Find where the given text appears and provide that cell's center as [X, Y] coordinate. 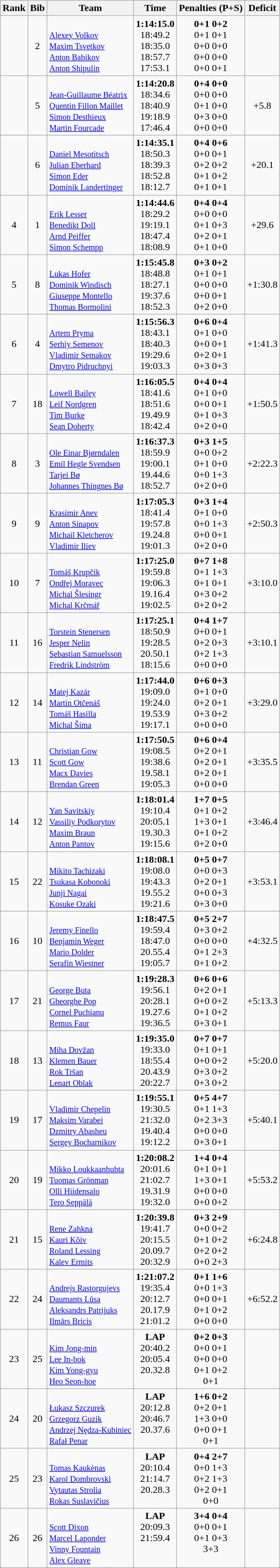
0+3 1+50+0 0+20+1 0+00+0 1+30+2 0+0 [210, 463]
+5:20.0 [262, 1060]
+3:10.1 [262, 642]
+6:52.2 [262, 1299]
0+3 0+20+1 0+10+0 0+00+0 0+10+2 0+0 [210, 284]
Vladimir ChepelinMaksim VarabeiDzmitry AbasheuSergey Bocharnikov [90, 1120]
0+4 2+70+0 1+30+2 1+30+2 0+10+0 [210, 1478]
Andrejs RastorgujevsDaumants LūsaAleksandrs PatrijuksIlmārs Bricis [90, 1299]
+3:35.5 [262, 762]
LAP20:10.421:14.720.28.3 [155, 1478]
1:14:20.818:34.618:40.919:18.917:46.4 [155, 105]
+1:41.3 [262, 344]
1+6 0+20+2 0+11+3 0+00+0 0+10+1 [210, 1418]
+5:13.3 [262, 1001]
Lowell BaileyLeif NordgrenTim BurkeSean Doherty [90, 404]
1:14:15.018:49.218:35.018:57.717:53.1 [155, 46]
1:17:44.019:09.019:24.019.53.919:17.1 [155, 702]
1:18:01.419:10.420:05.119.30.319:15.6 [155, 822]
1+4 0+40+1 0+11+3 0+10+0 0+00+0 0+2 [210, 1180]
1 [38, 225]
1:17:50.519:08.519:38.619.58.119:05.3 [155, 762]
Matej KazárMartin OtčenášTomáš HasillaMichal Šíma [90, 702]
LAP20:09.321:59.4 [155, 1538]
1:17:05.318:41.419:57.819.24.819:01.3 [155, 523]
Bib [38, 8]
1:19:55.119:30.521:32.019.40.419:12.2 [155, 1120]
Scott DixonMarcel LaponderVinny FountainAlex Gleave [90, 1538]
0+6 0+40+1 0+00+0 0+10+2 0+10+3 0+3 [210, 344]
LAP20:40.220:05.420.32.8 [155, 1359]
0+5 2+70+3 0+20+0 0+00+1 2+30+1 0+2 [210, 941]
0+3 2+90+0 0+20+1 0+20+2 0+20+0 2+3 [210, 1239]
0+6 0+40+2 0+10+2 0+10+2 0+10+0 0+0 [210, 762]
1:16:05.518:41.618:51.619.49.918:42.4 [155, 404]
0+4 0+00+0 0+00+1 0+00+3 0+00+0 0+0 [210, 105]
0+5 4+70+1 1+30+2 3+30+0 0+00+3 0+1 [210, 1120]
Penalties (P+S) [210, 8]
Artem PrymaSerhiy SemenovVladimir SemakovDmytro Pidruchnyi [90, 344]
Erik LesserBenedikt DollArnd PeifferSimon Schempp [90, 225]
George ButaGheorghe PopCornel PuchianuRemus Faur [90, 1001]
Alexey VolkovMaxim TsvetkovAnton BabikovAnton Shipulin [90, 46]
Mikko LoukkaanhuhtaTuomas GrönmanOlli HiidensaloTero Seppälä [90, 1180]
0+7 0+70+1 0+10+0 0+20+3 0+20+3 0+2 [210, 1060]
3 [38, 463]
1:21:07.219:35.420:12.720.17.921:01.2 [155, 1299]
+3:29.0 [262, 702]
Deficit [262, 8]
1:14:35.118:50.318:39.318:52.818:12.7 [155, 165]
0+2 0+30+0 0+10+0 0+00+1 0+20+1 [210, 1359]
+1:30.8 [262, 284]
+5.8 [262, 105]
+2:22.3 [262, 463]
0+1 1+60+0 1+30+0 0+10+1 0+20+0 0+0 [210, 1299]
Łukasz SzczurekGrzegorz GuzikAndrzej Nędza-KubiniecRafał Penar [90, 1418]
Tomas KaukėnasKarol DombrovskiVytautas StroliaRokas Suslavičius [90, 1478]
0+7 1+80+1 1+30+1 0+10+3 0+20+2 0+2 [210, 583]
Jeremy FinelloBenjamin WegerMario DolderSerafin Wiestner [90, 941]
+2:50.3 [262, 523]
Team [90, 8]
0+4 0+40+0 0+00+1 0+30+2 0+10+1 0+0 [210, 225]
0+4 0+40+1 0+00+0 0+10+1 0+30+2 0+0 [210, 404]
Jean-Guillaume BéatrixQuentin Fillon MailletSimon DesthieuxMartin Fourcade [90, 105]
0+1 0+20+1 0+10+0 0+00+0 0+00+0 0+1 [210, 46]
Kim Jong-minLee In-bokKim Yong-gyuHeo Seon-hoe [90, 1359]
Ole Einar BjørndalenEmil Hegle SvendsenTarjei BøJohannes Thingnes Bø [90, 463]
Lukas HoferDominik WindischGiuseppe MontelloThomas Bormolini [90, 284]
Daniel MesotitschJulian EberhardSimon EderDominik Landertinger [90, 165]
1:17:25.118:50.919:28.520.50.118:15.6 [155, 642]
Rank [14, 8]
+4:32.5 [262, 941]
Torstein StenersenJesper NelinSebastian SamuelssonFredrik Lindström [90, 642]
Miha DovžanKlemen BauerRok TršanLenart Oblak [90, 1060]
Tomáš KrupčíkOndřej MoravecMichal ŠlesingrMichal Krčmář [90, 583]
Krasimir AnevAnton SinapovMichail KletcherovVladimir Iliev [90, 523]
+5:40.1 [262, 1120]
Rene ZahknaKauri KõivRoland LessingKalev Ermits [90, 1239]
+1:50.5 [262, 404]
LAP20:12.820:46.720.37.6 [155, 1418]
2 [38, 46]
+20.1 [262, 165]
+6:24.8 [262, 1239]
0+4 0+60+0 0+10+2 0+20+1 0+20+1 0+1 [210, 165]
1:16:37.318:59.919:00.119.44.618:52.7 [155, 463]
1:15:45.818:48.818:27.119:37.618:52.3 [155, 284]
0+6 0+30+1 0+00+2 0+10+3 0+20+0 0+0 [210, 702]
0+3 1+40+1 0+00+0 1+30+0 0+10+2 0+0 [210, 523]
3+4 0+40+0 0+10+1 0+33+3 [210, 1538]
Time [155, 8]
+3:46.4 [262, 822]
1:14:44.618:29.219:19.118:47.418:08.9 [155, 225]
+29.6 [262, 225]
Christian GowScott GowMacx DaviesBrendan Green [90, 762]
1:18:47.519:59.418:47.020.55.419:05.7 [155, 941]
1:18:08.119:08.019:43.319.55.219:21.6 [155, 881]
1:19:28.319:56.120:28.119.27.619:36.5 [155, 1001]
Yan SavitskiyVassiliy PodkorytovMaxim BraunAnton Pantov [90, 822]
1:20:39.819:41.720:15.520.09.720:32.9 [155, 1239]
0+5 0+70+0 0+30+2 0+10+0 0+30+3 0+0 [210, 881]
+3:53.1 [262, 881]
1:19:35.019:33.018:55.420.43.920:22.7 [155, 1060]
0+6 0+60+2 0+10+0 0+20+1 0+20+3 0+1 [210, 1001]
+5:53.2 [262, 1180]
+3:10.0 [262, 583]
1:20:08.220:01.621:02.719.31.919:32.0 [155, 1180]
1:17:25.019:59.819:06.319.16.419:02.5 [155, 583]
1:15:56.318:43.118:40.319:29.619:03.3 [155, 344]
1+7 0+50+1 0+21+3 0+10+1 0+20+2 0+0 [210, 822]
Mikito TachizakiTsukasa KobonokiJunji NagaiKosuke Ozaki [90, 881]
0+4 1+70+0 0+10+2 0+30+2 1+30+0 0+0 [210, 642]
